Find where the given text appears and provide that cell's center as [x, y] coordinate. 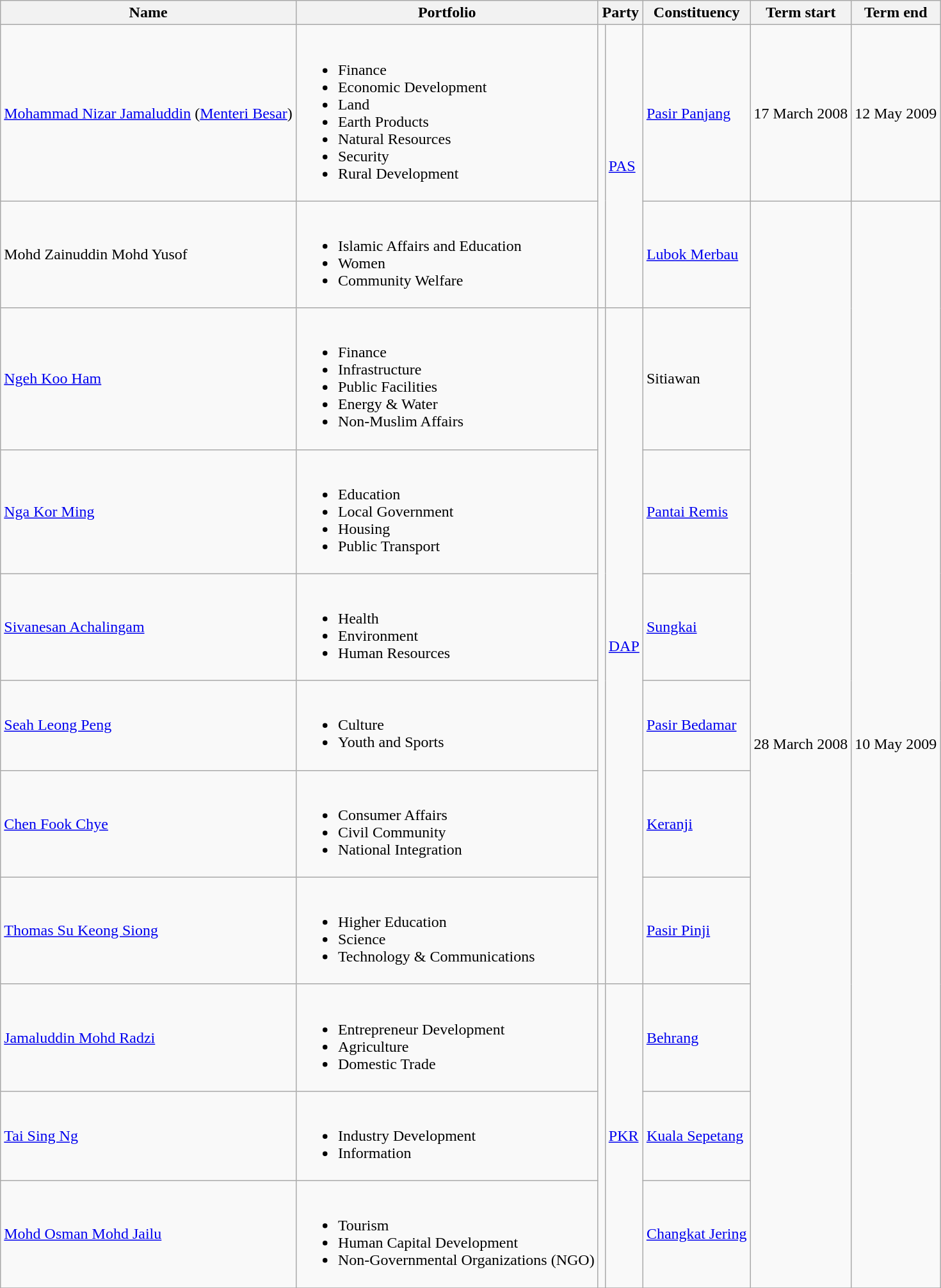
Pasir Pinji [696, 931]
Pasir Bedamar [696, 725]
12 May 2009 [896, 113]
Pasir Panjang [696, 113]
Changkat Jering [696, 1234]
Nga Kor Ming [149, 511]
17 March 2008 [801, 113]
Name [149, 13]
28 March 2008 [801, 745]
EducationLocal GovernmentHousingPublic Transport [447, 511]
Higher EducationScienceTechnology & Communications [447, 931]
Industry DevelopmentInformation [447, 1136]
Islamic Affairs and EducationWomenCommunity Welfare [447, 255]
CultureYouth and Sports [447, 725]
Pantai Remis [696, 511]
10 May 2009 [896, 745]
PKR [623, 1136]
HealthEnvironmentHuman Resources [447, 627]
Constituency [696, 13]
Kuala Sepetang [696, 1136]
Seah Leong Peng [149, 725]
Ngeh Koo Ham [149, 379]
Thomas Su Keong Siong [149, 931]
FinanceInfrastructurePublic FacilitiesEnergy & WaterNon-Muslim Affairs [447, 379]
Portfolio [447, 13]
Jamaluddin Mohd Radzi [149, 1037]
Consumer AffairsCivil CommunityNational Integration [447, 823]
Entrepreneur DevelopmentAgricultureDomestic Trade [447, 1037]
DAP [623, 646]
Mohd Zainuddin Mohd Yusof [149, 255]
Chen Fook Chye [149, 823]
Keranji [696, 823]
Mohammad Nizar Jamaluddin (Menteri Besar) [149, 113]
Sungkai [696, 627]
Term start [801, 13]
PAS [623, 166]
TourismHuman Capital DevelopmentNon-Governmental Organizations (NGO) [447, 1234]
Lubok Merbau [696, 255]
Behrang [696, 1037]
Tai Sing Ng [149, 1136]
Sivanesan Achalingam [149, 627]
Mohd Osman Mohd Jailu [149, 1234]
Party [620, 13]
Sitiawan [696, 379]
FinanceEconomic DevelopmentLandEarth ProductsNatural ResourcesSecurityRural Development [447, 113]
Term end [896, 13]
